Pinpoint the cell where the given text exists, returning its (X, Y) midpoint coordinate. 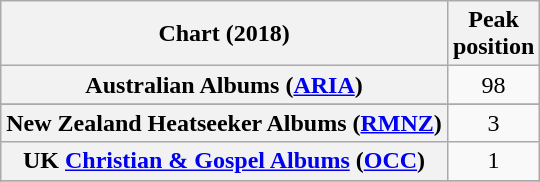
98 (493, 85)
Peakposition (493, 34)
1 (493, 161)
3 (493, 123)
Australian Albums (ARIA) (224, 85)
Chart (2018) (224, 34)
UK Christian & Gospel Albums (OCC) (224, 161)
New Zealand Heatseeker Albums (RMNZ) (224, 123)
